Find where the given text appears and provide that cell's center as (X, Y) coordinate. 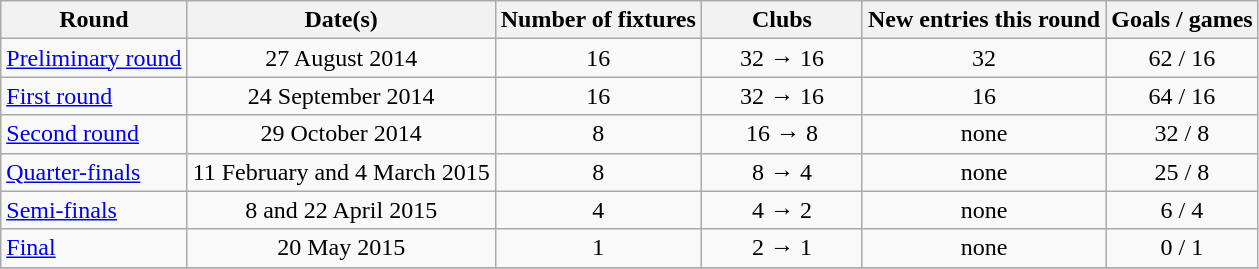
Clubs (782, 20)
New entries this round (984, 20)
Final (94, 248)
4 (598, 210)
8 and 22 April 2015 (341, 210)
Semi-finals (94, 210)
First round (94, 96)
Preliminary round (94, 58)
Round (94, 20)
11 February and 4 March 2015 (341, 172)
62 / 16 (1182, 58)
32 / 8 (1182, 134)
4 → 2 (782, 210)
0 / 1 (1182, 248)
2 → 1 (782, 248)
64 / 16 (1182, 96)
20 May 2015 (341, 248)
1 (598, 248)
6 / 4 (1182, 210)
29 October 2014 (341, 134)
25 / 8 (1182, 172)
Goals / games (1182, 20)
Date(s) (341, 20)
Number of fixtures (598, 20)
24 September 2014 (341, 96)
Quarter-finals (94, 172)
32 (984, 58)
27 August 2014 (341, 58)
16 → 8 (782, 134)
8 → 4 (782, 172)
Second round (94, 134)
